Detect which cell encompasses the target text, then output its [x, y] center coordinate. 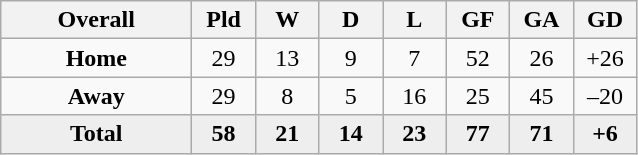
71 [542, 134]
Away [96, 96]
8 [287, 96]
GA [542, 20]
52 [478, 58]
25 [478, 96]
26 [542, 58]
5 [351, 96]
77 [478, 134]
Home [96, 58]
7 [414, 58]
L [414, 20]
W [287, 20]
23 [414, 134]
+26 [605, 58]
45 [542, 96]
9 [351, 58]
D [351, 20]
13 [287, 58]
58 [224, 134]
+6 [605, 134]
Pld [224, 20]
GF [478, 20]
Total [96, 134]
16 [414, 96]
Overall [96, 20]
–20 [605, 96]
GD [605, 20]
14 [351, 134]
21 [287, 134]
